Return the [X, Y] coordinate for the center point of the cell that contains the specified text.  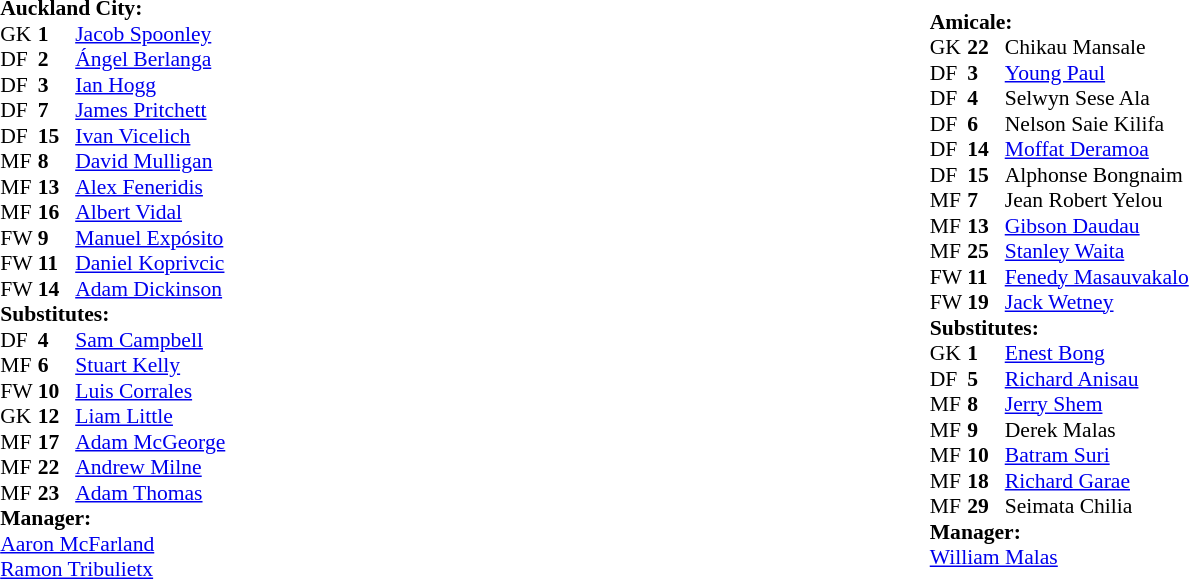
Amicale: [1060, 21]
Adam Thomas [150, 493]
Adam McGeorge [150, 442]
2 [57, 59]
Chikau Mansale [1097, 47]
Stanley Waita [1097, 251]
5 [986, 378]
Daniel Koprivcic [150, 263]
Batram Suri [1097, 455]
Gibson Daudau [1097, 225]
Young Paul [1097, 72]
Manuel Expósito [150, 238]
12 [57, 417]
Jack Wetney [1097, 302]
Moffat Deramoa [1097, 149]
25 [986, 251]
Derek Malas [1097, 429]
Jacob Spoonley [150, 34]
Alex Feneridis [150, 187]
Richard Garae [1097, 480]
Adam Dickinson [150, 289]
Alphonse Bongnaim [1097, 174]
19 [986, 302]
Seimata Chilia [1097, 506]
Fenedy Masauvakalo [1097, 276]
Ivan Vicelich [150, 136]
William Malas [1060, 557]
Luis Corrales [150, 391]
David Mulligan [150, 161]
Enest Bong [1097, 353]
James Pritchett [150, 111]
Ángel Berlanga [150, 59]
29 [986, 506]
Nelson Saie Kilifa [1097, 123]
Ian Hogg [150, 85]
Stuart Kelly [150, 365]
17 [57, 442]
16 [57, 213]
Jerry Shem [1097, 404]
Jean Robert Yelou [1097, 200]
23 [57, 493]
Andrew Milne [150, 467]
Sam Campbell [150, 340]
Albert Vidal [150, 213]
Selwyn Sese Ala [1097, 98]
18 [986, 480]
Richard Anisau [1097, 378]
Liam Little [150, 417]
